Provide the [X, Y] coordinate of the cell's center where the given text is located.  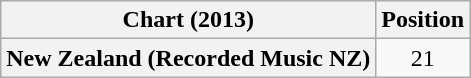
Position [423, 20]
21 [423, 58]
New Zealand (Recorded Music NZ) [188, 58]
Chart (2013) [188, 20]
